Find where the given text appears and provide that cell's center as [X, Y] coordinate. 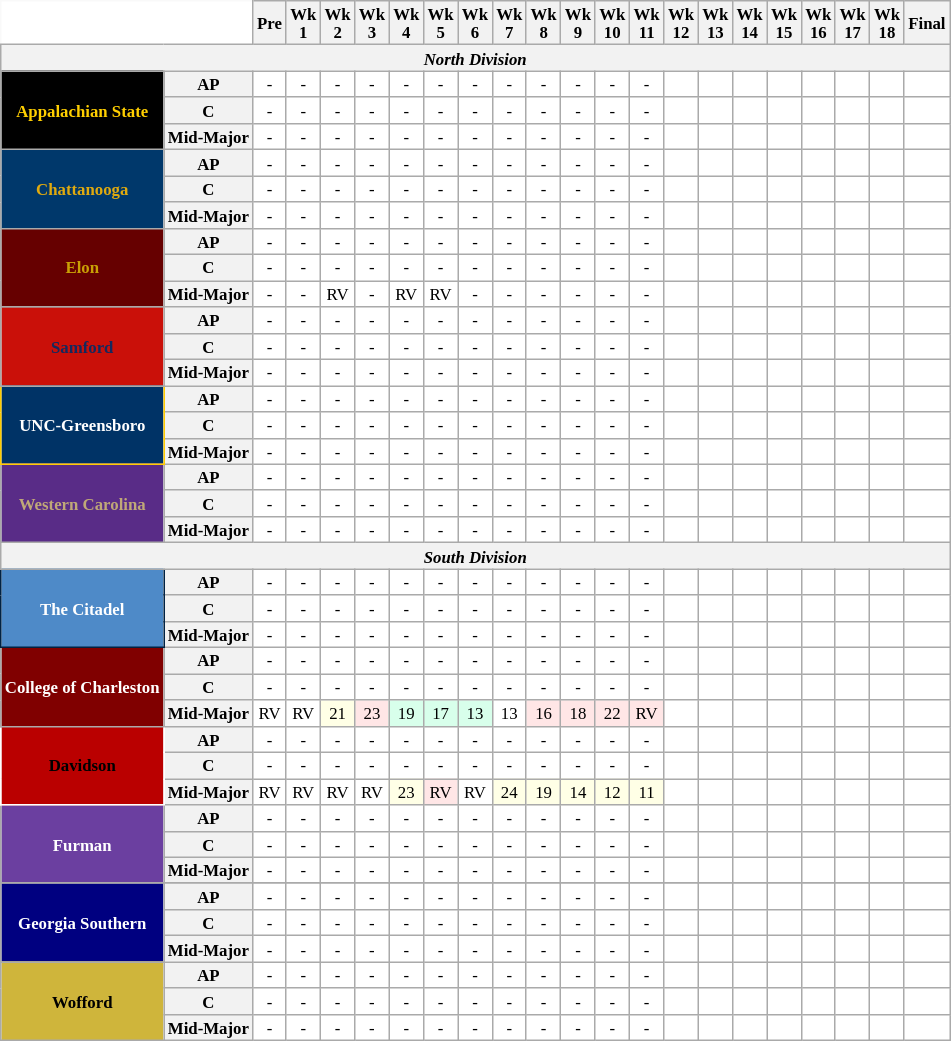
Final [927, 23]
Wk17 [852, 23]
Furman [82, 844]
Davidson [82, 766]
Appalachian State [82, 110]
Wk18 [887, 23]
Wk7 [509, 23]
Wk9 [578, 23]
The Citadel [82, 608]
North Division [476, 58]
24 [509, 792]
17 [440, 713]
Wk14 [749, 23]
Wk11 [646, 23]
Elon [82, 268]
22 [612, 713]
Georgia Southern [82, 924]
Wk10 [612, 23]
Wk8 [543, 23]
UNC-Greensboro [82, 426]
21 [337, 713]
College of Charleston [82, 688]
Wk6 [475, 23]
16 [543, 713]
South Division [476, 556]
Western Carolina [82, 504]
11 [646, 792]
18 [578, 713]
Wk2 [337, 23]
Wofford [82, 1002]
Wk4 [406, 23]
Samford [82, 346]
12 [612, 792]
Wk3 [372, 23]
14 [578, 792]
Pre [270, 23]
Wk15 [784, 23]
Wk1 [303, 23]
Wk13 [715, 23]
Wk16 [818, 23]
Wk12 [681, 23]
Chattanooga [82, 190]
Wk5 [440, 23]
